Provide the (X, Y) coordinate of the cell's center where the given text is located.  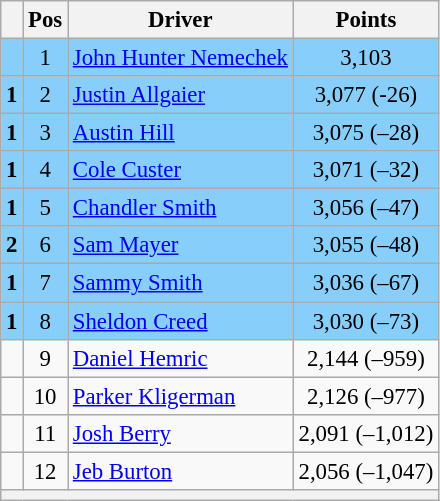
11 (46, 433)
3,103 (366, 58)
4 (46, 170)
5 (46, 208)
Cole Custer (181, 170)
3,056 (–47) (366, 208)
Points (366, 20)
6 (46, 245)
12 (46, 471)
John Hunter Nemechek (181, 58)
10 (46, 396)
3,036 (–67) (366, 283)
3,075 (–28) (366, 133)
Sammy Smith (181, 283)
Driver (181, 20)
Sheldon Creed (181, 321)
Chandler Smith (181, 208)
Jeb Burton (181, 471)
2,144 (–959) (366, 358)
7 (46, 283)
3,055 (–48) (366, 245)
3 (46, 133)
2,056 (–1,047) (366, 471)
Josh Berry (181, 433)
3,030 (–73) (366, 321)
2,091 (–1,012) (366, 433)
3,071 (–32) (366, 170)
Daniel Hemric (181, 358)
Sam Mayer (181, 245)
9 (46, 358)
Justin Allgaier (181, 95)
Pos (46, 20)
3,077 (-26) (366, 95)
8 (46, 321)
2,126 (–977) (366, 396)
Parker Kligerman (181, 396)
Austin Hill (181, 133)
